Identify which cell holds the provided text, then report its (X, Y) central coordinate. 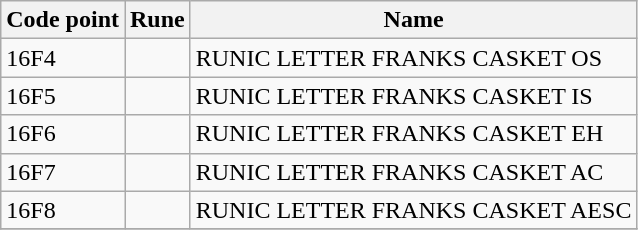
16F4 (63, 58)
Name (414, 20)
16F6 (63, 134)
16F7 (63, 172)
RUNIC LETTER FRANKS CASKET IS (414, 96)
RUNIC LETTER FRANKS CASKET AC (414, 172)
Code point (63, 20)
16F8 (63, 210)
RUNIC LETTER FRANKS CASKET AESC (414, 210)
RUNIC LETTER FRANKS CASKET OS (414, 58)
RUNIC LETTER FRANKS CASKET EH (414, 134)
Rune (157, 20)
16F5 (63, 96)
